Provide the (x, y) coordinate of the cell's center where the given text is located.  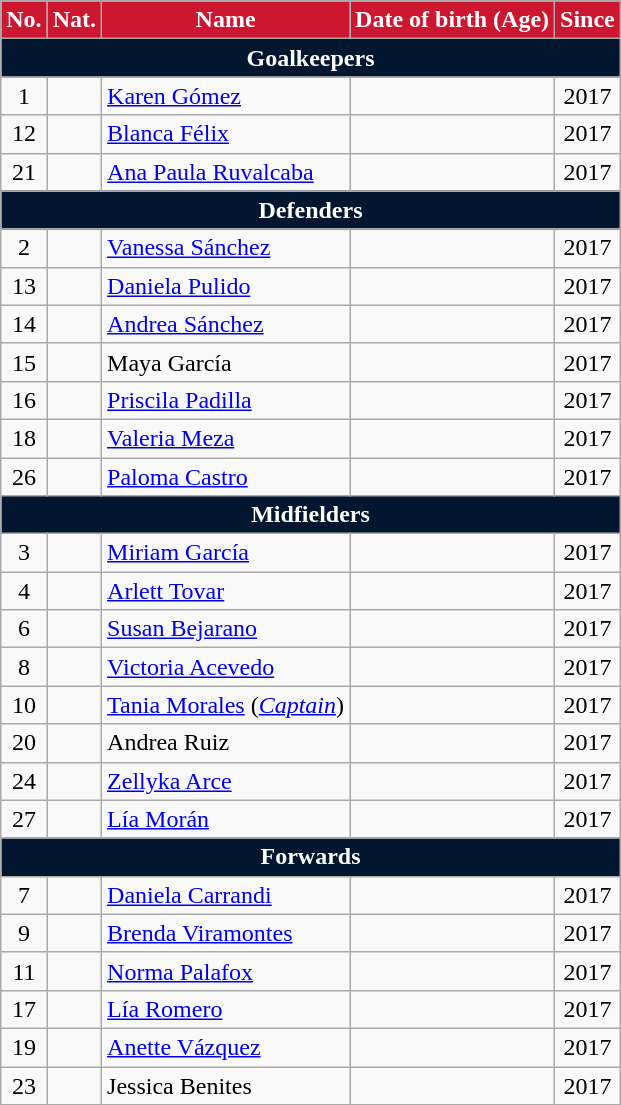
23 (24, 1085)
Victoria Acevedo (226, 667)
Ana Paula Ruvalcaba (226, 172)
17 (24, 1009)
Arlett Tovar (226, 591)
3 (24, 553)
16 (24, 400)
Zellyka Arce (226, 781)
6 (24, 629)
15 (24, 362)
Goalkeepers (311, 58)
21 (24, 172)
27 (24, 819)
Priscila Padilla (226, 400)
Since (588, 20)
Nat. (74, 20)
9 (24, 933)
Lía Morán (226, 819)
Andrea Sánchez (226, 324)
11 (24, 971)
20 (24, 743)
8 (24, 667)
2 (24, 248)
Norma Palafox (226, 971)
Vanessa Sánchez (226, 248)
19 (24, 1047)
14 (24, 324)
Jessica Benites (226, 1085)
4 (24, 591)
Anette Vázquez (226, 1047)
No. (24, 20)
Name (226, 20)
Brenda Viramontes (226, 933)
Paloma Castro (226, 477)
Midfielders (311, 515)
24 (24, 781)
Daniela Pulido (226, 286)
Valeria Meza (226, 438)
13 (24, 286)
18 (24, 438)
12 (24, 134)
Susan Bejarano (226, 629)
Forwards (311, 857)
Karen Gómez (226, 96)
Defenders (311, 210)
Daniela Carrandi (226, 895)
Lía Romero (226, 1009)
Blanca Félix (226, 134)
26 (24, 477)
Tania Morales (Captain) (226, 705)
Maya García (226, 362)
Andrea Ruiz (226, 743)
1 (24, 96)
Date of birth (Age) (452, 20)
Miriam García (226, 553)
7 (24, 895)
10 (24, 705)
